Scan for the cell matching the given text and deliver its [x, y] coordinate at center. 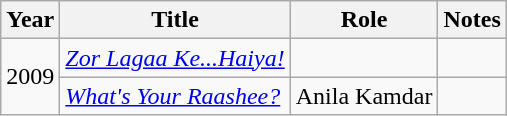
Role [364, 20]
Title [175, 20]
What's Your Raashee? [175, 96]
Zor Lagaa Ke...Haiya! [175, 58]
Notes [472, 20]
Anila Kamdar [364, 96]
2009 [30, 77]
Year [30, 20]
